Determine the [x, y] coordinate at the center of the cell enclosing the given text.  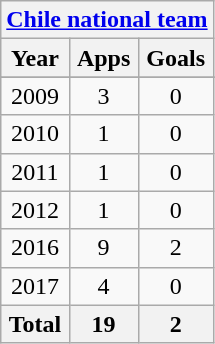
4 [104, 286]
3 [104, 96]
19 [104, 324]
2016 [35, 248]
2012 [35, 210]
Goals [176, 58]
Chile national team [107, 20]
Year [35, 58]
2011 [35, 172]
9 [104, 248]
2010 [35, 134]
2009 [35, 96]
Total [35, 324]
Apps [104, 58]
2017 [35, 286]
